Locate the cell with the specified text and output its [x, y] center coordinate. 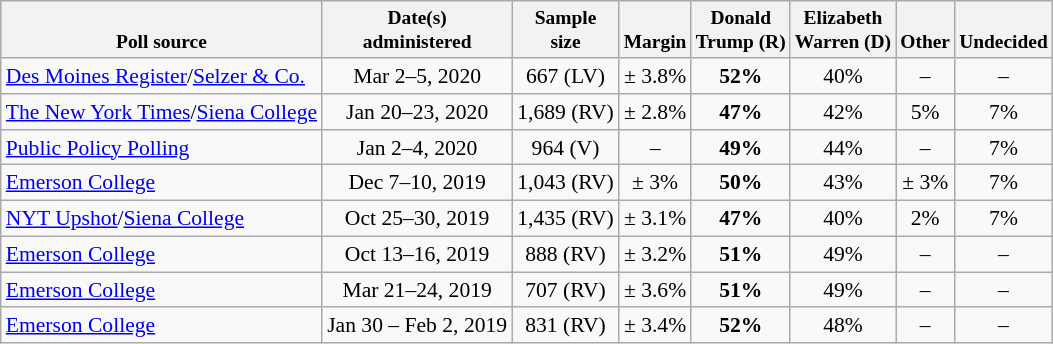
± 3.6% [655, 290]
707 (RV) [566, 290]
ElizabethWarren (D) [842, 30]
1,043 (RV) [566, 183]
Oct 25–30, 2019 [417, 219]
± 3.4% [655, 326]
1,435 (RV) [566, 219]
Public Policy Polling [162, 148]
2% [926, 219]
± 3.8% [655, 76]
± 3.2% [655, 254]
Other [926, 30]
Jan 2–4, 2020 [417, 148]
42% [842, 112]
Mar 21–24, 2019 [417, 290]
Undecided [1004, 30]
NYT Upshot/Siena College [162, 219]
Des Moines Register/Selzer & Co. [162, 76]
DonaldTrump (R) [740, 30]
Jan 30 – Feb 2, 2019 [417, 326]
Jan 20–23, 2020 [417, 112]
667 (LV) [566, 76]
44% [842, 148]
831 (RV) [566, 326]
Samplesize [566, 30]
964 (V) [566, 148]
43% [842, 183]
48% [842, 326]
The New York Times/Siena College [162, 112]
5% [926, 112]
888 (RV) [566, 254]
Date(s)administered [417, 30]
Mar 2–5, 2020 [417, 76]
± 3.1% [655, 219]
Poll source [162, 30]
Margin [655, 30]
50% [740, 183]
Oct 13–16, 2019 [417, 254]
Dec 7–10, 2019 [417, 183]
1,689 (RV) [566, 112]
± 2.8% [655, 112]
